Return the (X, Y) coordinate for the center point of the cell that contains the specified text.  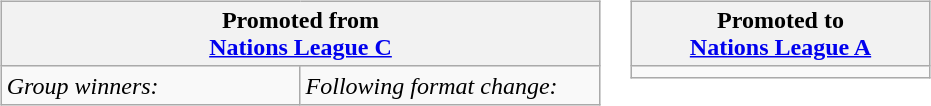
Promoted fromNations League C (300, 34)
Group winners: (150, 85)
Promoted toNations League A (780, 34)
Following format change: (450, 85)
